Output the (X, Y) coordinate of the center of the cell containing the given text.  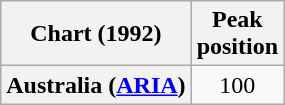
Chart (1992) (96, 34)
Peakposition (237, 34)
100 (237, 85)
Australia (ARIA) (96, 85)
